Return [x, y] of the center of cell containing provided text 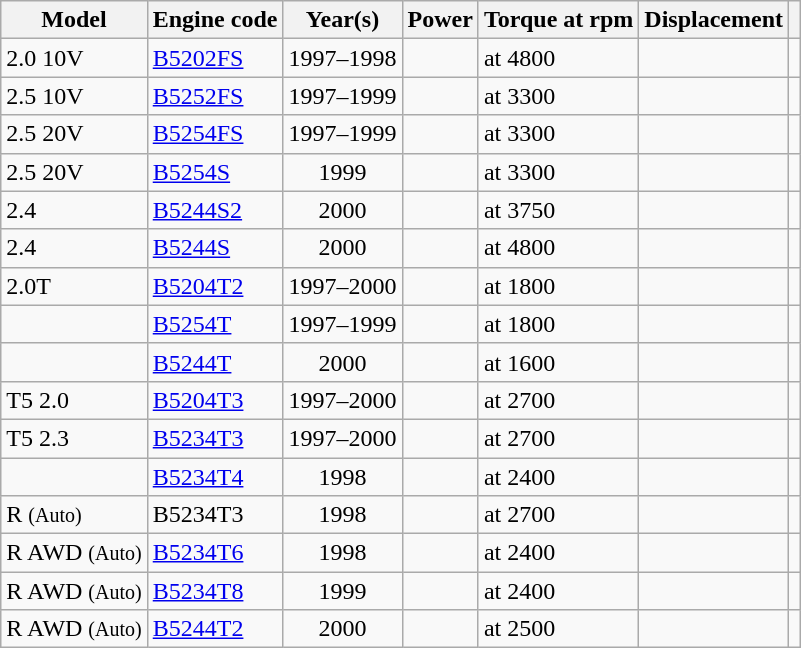
B5204T3 [215, 400]
2.0T [74, 286]
B5244S2 [215, 210]
B5244S [215, 248]
Engine code [215, 20]
1997–1998 [342, 58]
B5254T [215, 324]
T5 2.3 [74, 438]
Model [74, 20]
B5244T [215, 362]
B5254S [215, 172]
R (Auto) [74, 515]
B5252FS [215, 96]
at 2500 [558, 629]
Torque at rpm [558, 20]
T5 2.0 [74, 400]
B5202FS [215, 58]
Displacement [714, 20]
B5244T2 [215, 629]
Year(s) [342, 20]
B5234T4 [215, 477]
Power [440, 20]
2.0 10V [74, 58]
2.5 10V [74, 96]
B5234T6 [215, 553]
at 1600 [558, 362]
B5254FS [215, 134]
at 3750 [558, 210]
B5234T8 [215, 591]
B5204T2 [215, 286]
